Identify which cell holds the provided text, then report its (x, y) central coordinate. 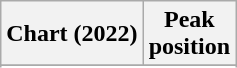
Peakposition (189, 34)
Chart (2022) (72, 34)
